From the cell containing the given text, extract its center point as [x, y] coordinate. 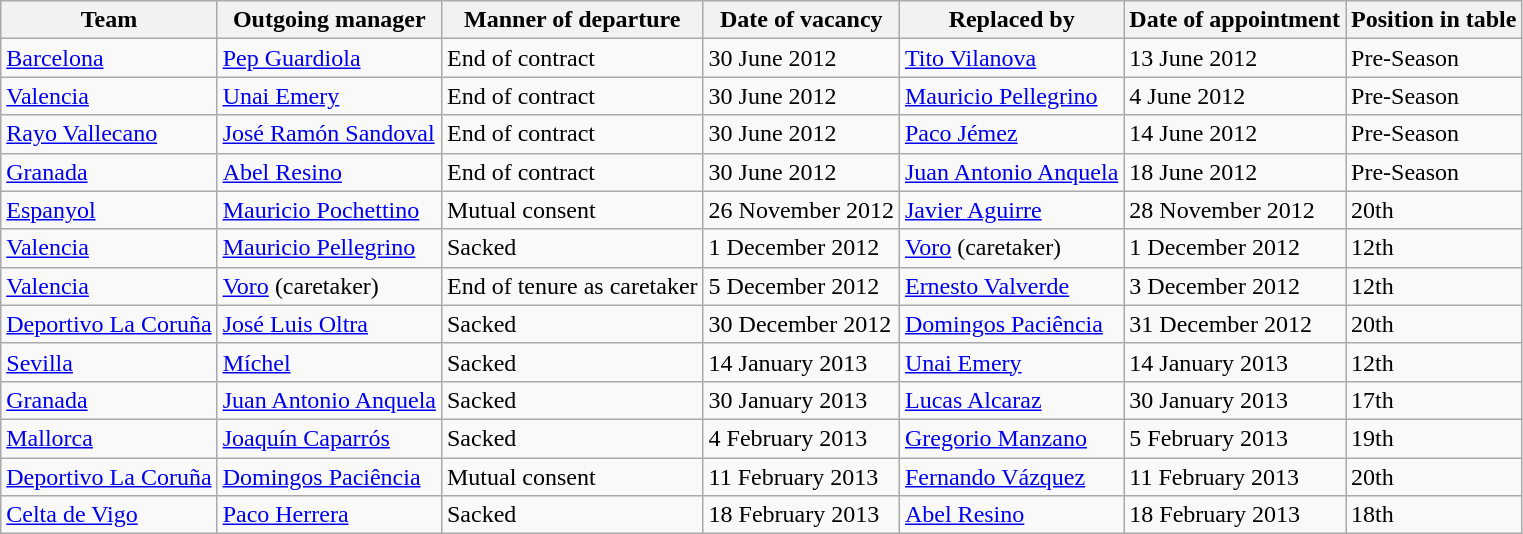
30 December 2012 [801, 324]
Espanyol [109, 210]
Lucas Alcaraz [1011, 400]
Míchel [329, 362]
Joaquín Caparrós [329, 438]
Javier Aguirre [1011, 210]
3 December 2012 [1235, 286]
26 November 2012 [801, 210]
José Luis Oltra [329, 324]
Mauricio Pochettino [329, 210]
Mallorca [109, 438]
Paco Jémez [1011, 134]
Paco Herrera [329, 515]
José Ramón Sandoval [329, 134]
Sevilla [109, 362]
4 June 2012 [1235, 96]
Team [109, 20]
5 December 2012 [801, 286]
Rayo Vallecano [109, 134]
17th [1434, 400]
Outgoing manager [329, 20]
31 December 2012 [1235, 324]
18th [1434, 515]
5 February 2013 [1235, 438]
28 November 2012 [1235, 210]
Barcelona [109, 58]
19th [1434, 438]
14 June 2012 [1235, 134]
Tito Vilanova [1011, 58]
Date of vacancy [801, 20]
Position in table [1434, 20]
Gregorio Manzano [1011, 438]
18 June 2012 [1235, 172]
13 June 2012 [1235, 58]
4 February 2013 [801, 438]
Replaced by [1011, 20]
Celta de Vigo [109, 515]
Pep Guardiola [329, 58]
End of tenure as caretaker [572, 286]
Date of appointment [1235, 20]
Fernando Vázquez [1011, 477]
Manner of departure [572, 20]
Ernesto Valverde [1011, 286]
